Capture the cell that displays the provided text and extract its (X, Y) central coordinate. 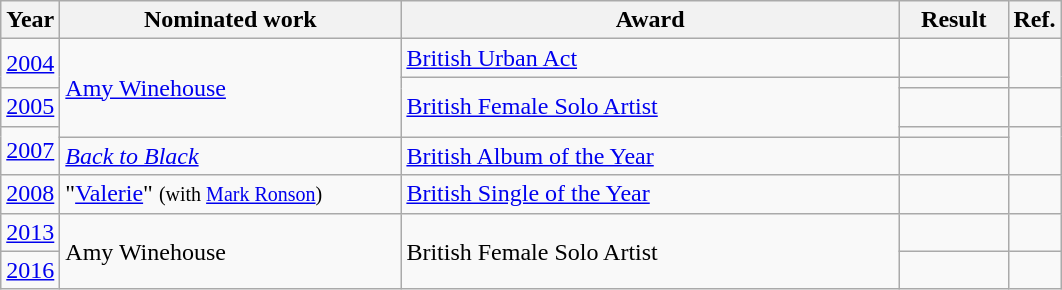
Result (954, 20)
Year (30, 20)
Ref. (1034, 20)
2016 (30, 270)
2004 (30, 64)
British Single of the Year (650, 194)
2008 (30, 194)
British Album of the Year (650, 156)
2005 (30, 107)
Back to Black (230, 156)
"Valerie" (with Mark Ronson) (230, 194)
British Urban Act (650, 58)
Nominated work (230, 20)
2013 (30, 232)
2007 (30, 150)
Award (650, 20)
